Find where the given text appears and provide that cell's center as (X, Y) coordinate. 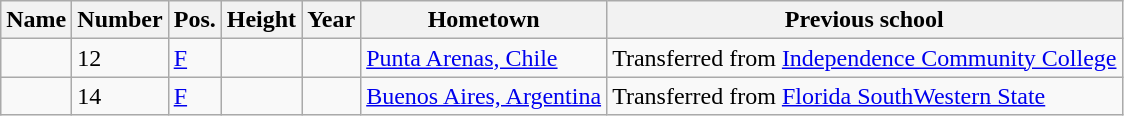
Hometown (484, 20)
Previous school (864, 20)
14 (120, 96)
Number (120, 20)
Pos. (194, 20)
Punta Arenas, Chile (484, 58)
Height (261, 20)
Name (36, 20)
Buenos Aires, Argentina (484, 96)
Transferred from Independence Community College (864, 58)
Transferred from Florida SouthWestern State (864, 96)
12 (120, 58)
Year (332, 20)
